Output the (x, y) coordinate of the center of the cell containing the given text.  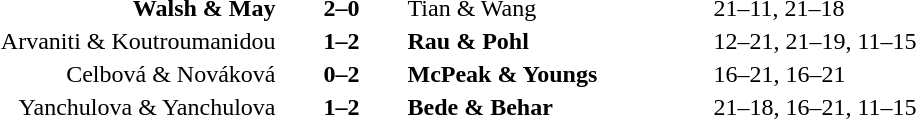
Rau & Pohl (558, 41)
0–2 (342, 74)
1–2 (342, 41)
McPeak & Youngs (558, 74)
